Locate the cell with the specified text and output its (x, y) center coordinate. 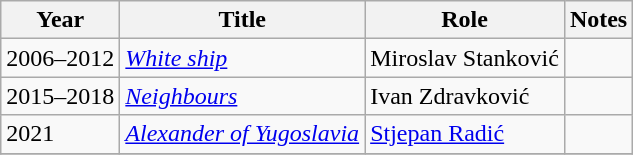
Miroslav Stanković (465, 58)
Neighbours (242, 96)
2006–2012 (60, 58)
Alexander of Yugoslavia (242, 134)
Stjepan Radić (465, 134)
2015–2018 (60, 96)
White ship (242, 58)
Role (465, 20)
2021 (60, 134)
Ivan Zdravković (465, 96)
Notes (598, 20)
Title (242, 20)
Year (60, 20)
